Detect which cell encompasses the target text, then output its (X, Y) center coordinate. 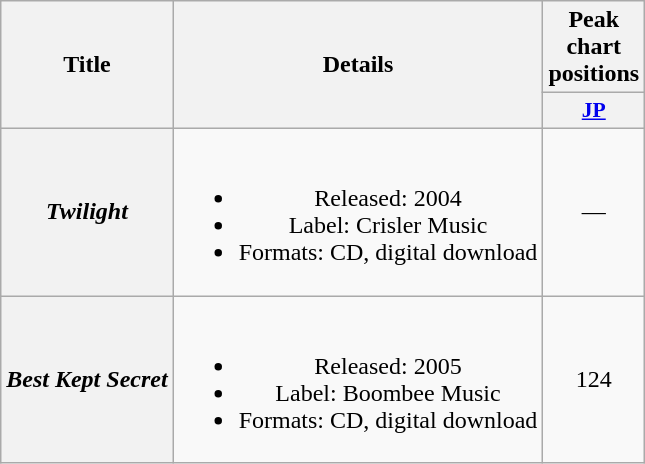
Details (358, 65)
Title (87, 65)
Peak chart positions (594, 47)
Best Kept Secret (87, 380)
— (594, 212)
Released: 2004Label: Crisler MusicFormats: CD, digital download (358, 212)
Twilight (87, 212)
124 (594, 380)
JP (594, 111)
Released: 2005Label: Boombee MusicFormats: CD, digital download (358, 380)
